From the cell containing the given text, extract its center point as [x, y] coordinate. 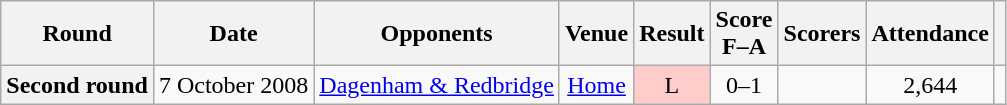
Attendance [930, 34]
Result [672, 34]
Dagenham & Redbridge [437, 85]
Second round [78, 85]
0–1 [744, 85]
Scorers [822, 34]
L [672, 85]
Round [78, 34]
Opponents [437, 34]
7 October 2008 [233, 85]
ScoreF–A [744, 34]
Venue [596, 34]
Home [596, 85]
2,644 [930, 85]
Date [233, 34]
